Return [x, y] of the center of cell containing provided text 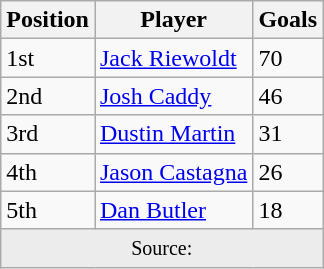
Source: [162, 248]
Josh Caddy [173, 96]
31 [288, 134]
26 [288, 172]
70 [288, 58]
Position [48, 20]
1st [48, 58]
5th [48, 210]
Dustin Martin [173, 134]
3rd [48, 134]
4th [48, 172]
Player [173, 20]
Jason Castagna [173, 172]
Dan Butler [173, 210]
Goals [288, 20]
46 [288, 96]
Jack Riewoldt [173, 58]
2nd [48, 96]
18 [288, 210]
